Identify which cell holds the provided text, then report its [X, Y] central coordinate. 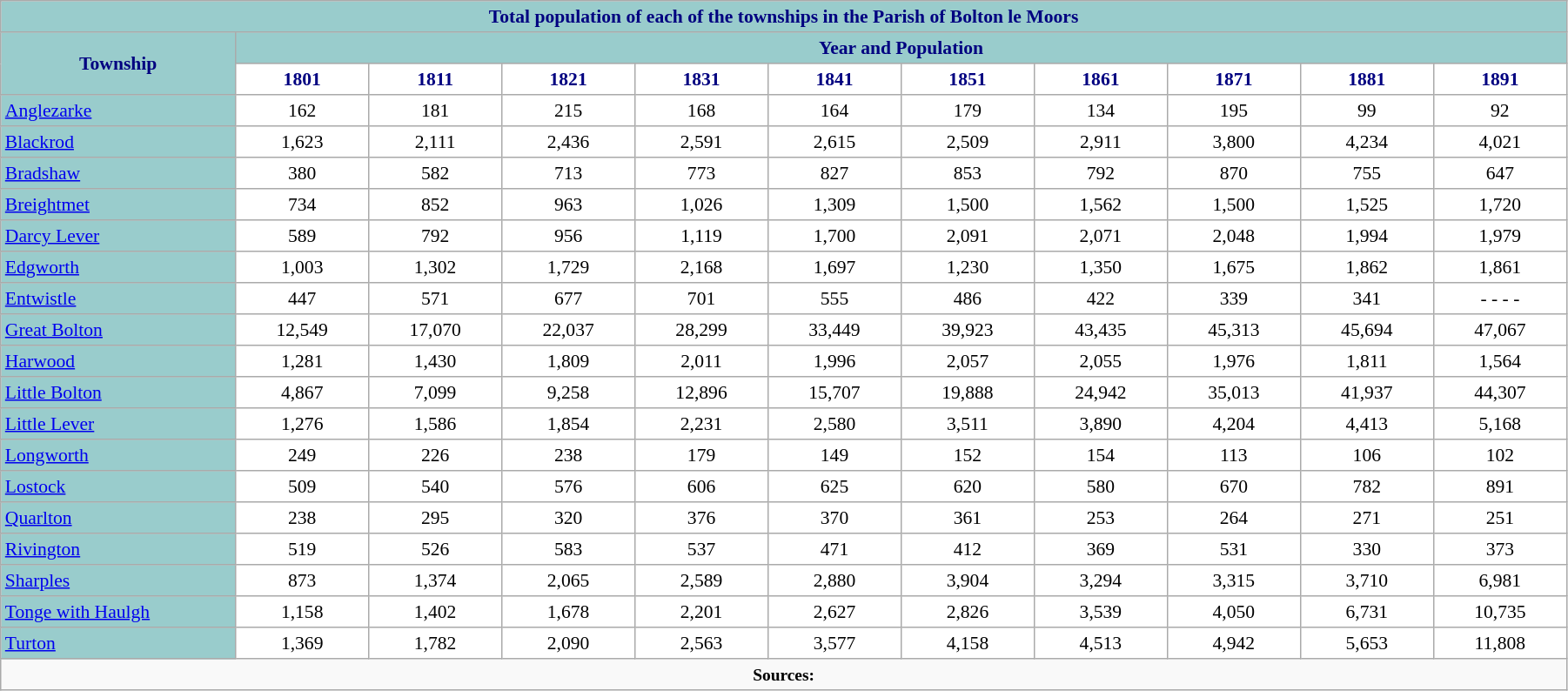
330 [1366, 550]
3,577 [835, 644]
540 [435, 486]
827 [835, 173]
773 [701, 173]
4,413 [1366, 424]
28,299 [701, 330]
251 [1500, 519]
1,623 [303, 142]
1,994 [1366, 236]
1,302 [435, 267]
2,615 [835, 142]
1,809 [569, 361]
Edgworth [118, 267]
3,890 [1100, 424]
Bradshaw [118, 173]
2,011 [701, 361]
1,729 [569, 267]
47,067 [1500, 330]
580 [1100, 486]
1,700 [835, 236]
1,720 [1500, 205]
113 [1234, 455]
Anglezarke [118, 111]
873 [303, 581]
571 [435, 299]
576 [569, 486]
376 [701, 519]
3,904 [968, 581]
12,549 [303, 330]
1,562 [1100, 205]
1801 [303, 79]
4,513 [1100, 644]
1,430 [435, 361]
106 [1366, 455]
1,861 [1500, 267]
412 [968, 550]
249 [303, 455]
5,653 [1366, 644]
589 [303, 236]
Blackrod [118, 142]
1871 [1234, 79]
1821 [569, 79]
606 [701, 486]
701 [701, 299]
35,013 [1234, 392]
2,090 [569, 644]
264 [1234, 519]
526 [435, 550]
41,937 [1366, 392]
3,511 [968, 424]
531 [1234, 550]
370 [835, 519]
4,158 [968, 644]
Darcy Lever [118, 236]
15,707 [835, 392]
1,697 [835, 267]
Year and Population [901, 48]
43,435 [1100, 330]
1,782 [435, 644]
Harwood [118, 361]
3,539 [1100, 613]
7,099 [435, 392]
1841 [835, 79]
963 [569, 205]
1,374 [435, 581]
852 [435, 205]
891 [1500, 486]
44,307 [1500, 392]
4,021 [1500, 142]
154 [1100, 455]
102 [1500, 455]
1,996 [835, 361]
555 [835, 299]
Breightmet [118, 205]
1,979 [1500, 236]
1851 [968, 79]
486 [968, 299]
271 [1366, 519]
471 [835, 550]
9,258 [569, 392]
2,509 [968, 142]
647 [1500, 173]
1,309 [835, 205]
12,896 [701, 392]
162 [303, 111]
1,678 [569, 613]
3,294 [1100, 581]
2,168 [701, 267]
2,911 [1100, 142]
253 [1100, 519]
2,627 [835, 613]
422 [1100, 299]
2,055 [1100, 361]
2,589 [701, 581]
1,586 [435, 424]
2,048 [1234, 236]
361 [968, 519]
1,281 [303, 361]
2,091 [968, 236]
Little Lever [118, 424]
17,070 [435, 330]
1,230 [968, 267]
734 [303, 205]
Total population of each of the townships in the Parish of Bolton le Moors [784, 17]
152 [968, 455]
195 [1234, 111]
2,057 [968, 361]
Turton [118, 644]
341 [1366, 299]
295 [435, 519]
625 [835, 486]
6,981 [1500, 581]
- - - - [1500, 299]
380 [303, 173]
92 [1500, 111]
Entwistle [118, 299]
11,808 [1500, 644]
181 [435, 111]
1,564 [1500, 361]
2,065 [569, 581]
1,350 [1100, 267]
33,449 [835, 330]
677 [569, 299]
1,862 [1366, 267]
583 [569, 550]
1,811 [1366, 361]
1,003 [303, 267]
2,111 [435, 142]
509 [303, 486]
755 [1366, 173]
870 [1234, 173]
3,800 [1234, 142]
168 [701, 111]
1,369 [303, 644]
369 [1100, 550]
Great Bolton [118, 330]
6,731 [1366, 613]
339 [1234, 299]
1861 [1100, 79]
537 [701, 550]
1,276 [303, 424]
1891 [1500, 79]
99 [1366, 111]
4,942 [1234, 644]
5,168 [1500, 424]
4,050 [1234, 613]
Lostock [118, 486]
1,402 [435, 613]
4,234 [1366, 142]
Rivington [118, 550]
782 [1366, 486]
713 [569, 173]
670 [1234, 486]
1,525 [1366, 205]
1,119 [701, 236]
1,976 [1234, 361]
620 [968, 486]
1831 [701, 79]
10,735 [1500, 613]
Sharples [118, 581]
164 [835, 111]
2,563 [701, 644]
2,880 [835, 581]
24,942 [1100, 392]
956 [569, 236]
3,710 [1366, 581]
1,158 [303, 613]
1811 [435, 79]
39,923 [968, 330]
19,888 [968, 392]
Longworth [118, 455]
2,201 [701, 613]
519 [303, 550]
215 [569, 111]
226 [435, 455]
1,854 [569, 424]
1,026 [701, 205]
Tonge with Haulgh [118, 613]
2,071 [1100, 236]
1881 [1366, 79]
582 [435, 173]
149 [835, 455]
2,591 [701, 142]
Township [118, 64]
2,436 [569, 142]
373 [1500, 550]
2,826 [968, 613]
45,313 [1234, 330]
Sources: [784, 675]
2,231 [701, 424]
4,867 [303, 392]
1,675 [1234, 267]
134 [1100, 111]
Quarlton [118, 519]
Little Bolton [118, 392]
447 [303, 299]
45,694 [1366, 330]
320 [569, 519]
2,580 [835, 424]
853 [968, 173]
4,204 [1234, 424]
22,037 [569, 330]
3,315 [1234, 581]
